Search for the cell housing the specified text and yield its [x, y] center coordinate. 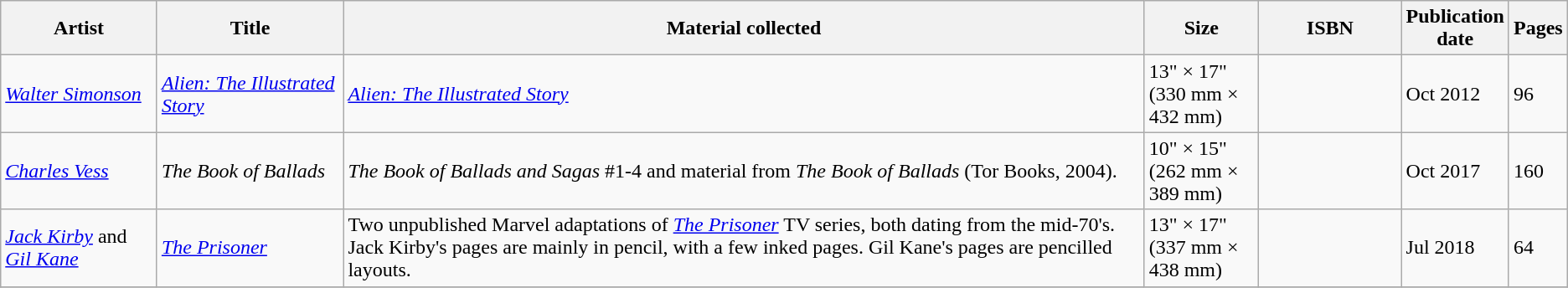
Material collected [744, 28]
Charles Vess [79, 171]
Oct 2012 [1455, 94]
Artist [79, 28]
Jul 2018 [1455, 248]
Size [1201, 28]
10" × 15"(262 mm × 389 mm) [1201, 171]
64 [1538, 248]
The Book of Ballads [250, 171]
Jack Kirby and Gil Kane [79, 248]
The Book of Ballads and Sagas #1-4 and material from The Book of Ballads (Tor Books, 2004). [744, 171]
13" × 17"(337 mm × 438 mm) [1201, 248]
13" × 17"(330 mm × 432 mm) [1201, 94]
Oct 2017 [1455, 171]
160 [1538, 171]
Title [250, 28]
Walter Simonson [79, 94]
Pages [1538, 28]
The Prisoner [250, 248]
Publication date [1455, 28]
ISBN [1330, 28]
96 [1538, 94]
